Provide the (x, y) coordinate of the cell's center where the given text is located.  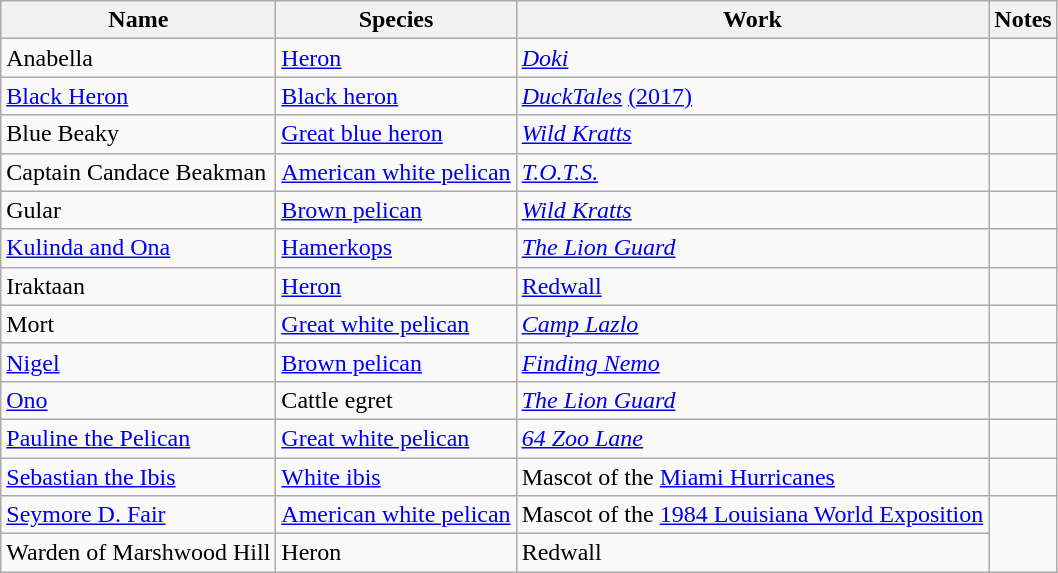
Camp Lazlo (752, 324)
Mascot of the Miami Hurricanes (752, 477)
Ono (138, 400)
DuckTales (2017) (752, 96)
Black heron (396, 96)
Great blue heron (396, 134)
Doki (752, 58)
Name (138, 20)
Iraktaan (138, 286)
Gular (138, 210)
Nigel (138, 362)
Seymore D. Fair (138, 515)
Sebastian the Ibis (138, 477)
Kulinda and Ona (138, 248)
Mort (138, 324)
Blue Beaky (138, 134)
Anabella (138, 58)
T.O.T.S. (752, 172)
Work (752, 20)
Species (396, 20)
Hamerkops (396, 248)
Black Heron (138, 96)
Pauline the Pelican (138, 438)
Notes (1023, 20)
White ibis (396, 477)
Warden of Marshwood Hill (138, 553)
Cattle egret (396, 400)
64 Zoo Lane (752, 438)
Captain Candace Beakman (138, 172)
Finding Nemo (752, 362)
Mascot of the 1984 Louisiana World Exposition (752, 515)
